Locate the cell with the specified text and output its [x, y] center coordinate. 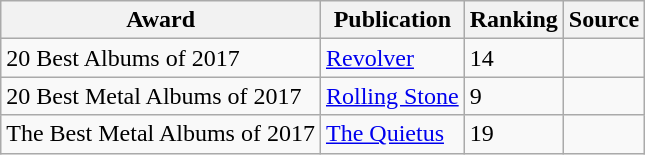
The Best Metal Albums of 2017 [161, 134]
Source [604, 20]
20 Best Albums of 2017 [161, 58]
Rolling Stone [392, 96]
Revolver [392, 58]
20 Best Metal Albums of 2017 [161, 96]
The Quietus [392, 134]
Award [161, 20]
14 [514, 58]
Publication [392, 20]
Ranking [514, 20]
9 [514, 96]
19 [514, 134]
